Output the [X, Y] coordinate of the center of the cell containing the given text.  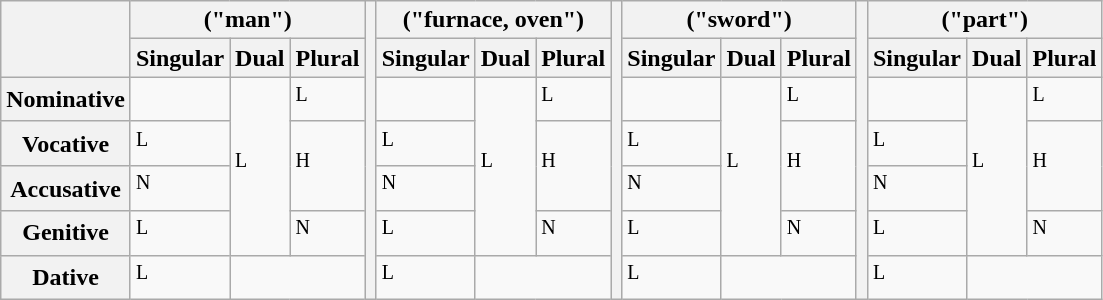
Genitive [66, 234]
Dative [66, 278]
Nominative [66, 100]
("sword") [740, 20]
("furnace, oven") [494, 20]
("man") [248, 20]
("part") [984, 20]
Vocative [66, 144]
Accusative [66, 188]
